Return [X, Y] of the center of cell containing provided text 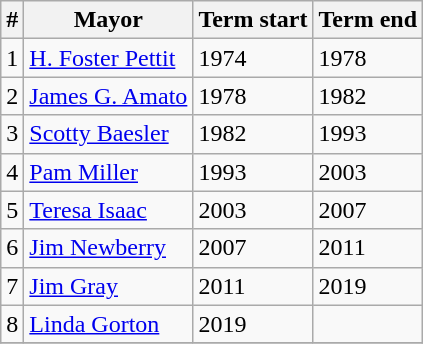
Term end [368, 20]
5 [12, 210]
# [12, 20]
Teresa Isaac [108, 210]
Mayor [108, 20]
4 [12, 172]
6 [12, 248]
Pam Miller [108, 172]
1 [12, 58]
H. Foster Pettit [108, 58]
Jim Newberry [108, 248]
2 [12, 96]
Linda Gorton [108, 324]
3 [12, 134]
Scotty Baesler [108, 134]
7 [12, 286]
Jim Gray [108, 286]
1974 [253, 58]
Term start [253, 20]
8 [12, 324]
James G. Amato [108, 96]
